For the text-containing cell, return its midpoint in [x, y] coordinate format. 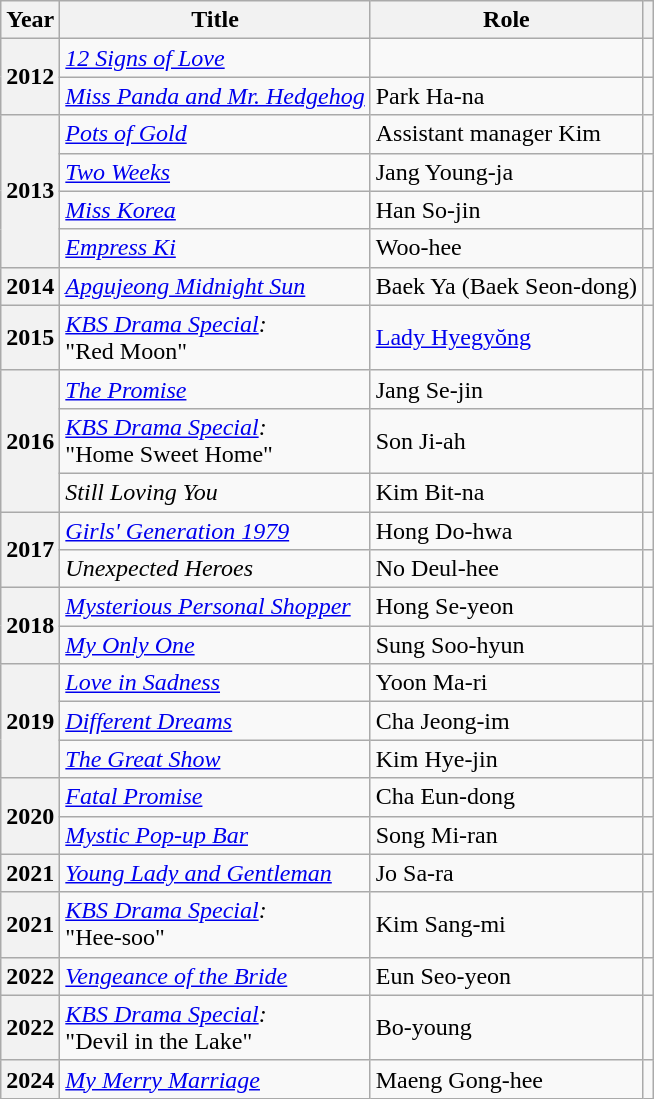
Yoon Ma-ri [506, 683]
Unexpected Heroes [215, 569]
Hong Se-yeon [506, 607]
Hong Do-hwa [506, 531]
Jang Se-jin [506, 389]
2024 [30, 1079]
Jang Young-ja [506, 172]
Sung Soo-hyun [506, 645]
The Promise [215, 389]
Apgujeong Midnight Sun [215, 286]
Empress Ki [215, 248]
KBS Drama Special:"Hee-soo" [215, 924]
2020 [30, 816]
2018 [30, 626]
Park Ha-na [506, 96]
2013 [30, 191]
Vengeance of the Bride [215, 976]
Lady Hyegyŏng [506, 338]
Two Weeks [215, 172]
Mystic Pop-up Bar [215, 835]
Song Mi-ran [506, 835]
No Deul-hee [506, 569]
Year [30, 20]
Woo-hee [506, 248]
Mysterious Personal Shopper [215, 607]
2017 [30, 550]
2019 [30, 721]
Han So-jin [506, 210]
Kim Bit-na [506, 492]
Title [215, 20]
12 Signs of Love [215, 58]
2016 [30, 440]
Eun Seo-yeon [506, 976]
Bo-young [506, 1028]
Fatal Promise [215, 797]
2012 [30, 77]
Baek Ya (Baek Seon-dong) [506, 286]
2015 [30, 338]
KBS Drama Special:"Red Moon" [215, 338]
Cha Jeong-im [506, 721]
KBS Drama Special:"Home Sweet Home" [215, 440]
Different Dreams [215, 721]
Still Loving You [215, 492]
KBS Drama Special:"Devil in the Lake" [215, 1028]
Love in Sadness [215, 683]
My Only One [215, 645]
The Great Show [215, 759]
Kim Sang-mi [506, 924]
Pots of Gold [215, 134]
Cha Eun-dong [506, 797]
Assistant manager Kim [506, 134]
My Merry Marriage [215, 1079]
Son Ji-ah [506, 440]
Girls' Generation 1979 [215, 531]
Role [506, 20]
Kim Hye-jin [506, 759]
2014 [30, 286]
Jo Sa-ra [506, 873]
Maeng Gong-hee [506, 1079]
Miss Korea [215, 210]
Young Lady and Gentleman [215, 873]
Miss Panda and Mr. Hedgehog [215, 96]
